Provide the (x, y) coordinate of the cell's center where the given text is located.  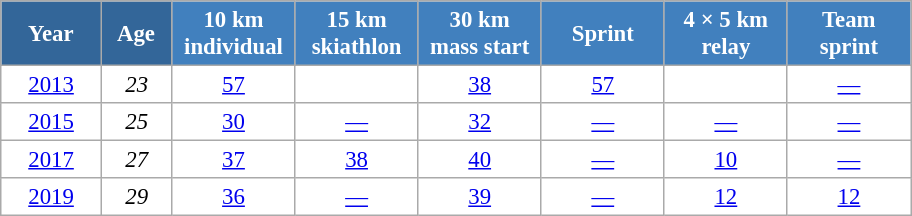
37 (234, 160)
Team sprint (848, 34)
27 (136, 160)
25 (136, 122)
15 km skiathlon (356, 34)
Age (136, 34)
Sprint (602, 34)
2013 (52, 85)
Year (52, 34)
10 km individual (234, 34)
30 (234, 122)
10 (726, 160)
23 (136, 85)
29 (136, 197)
2015 (52, 122)
40 (480, 160)
2017 (52, 160)
32 (480, 122)
30 km mass start (480, 34)
36 (234, 197)
2019 (52, 197)
4 × 5 km relay (726, 34)
39 (480, 197)
